Capture the cell that displays the provided text and extract its [X, Y] central coordinate. 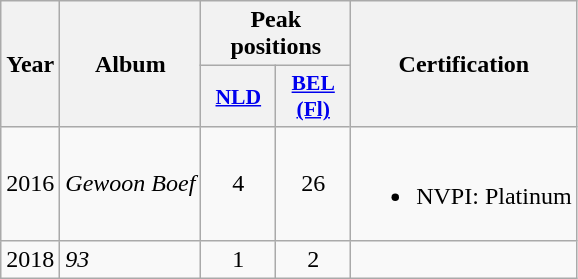
93 [130, 259]
Album [130, 64]
2018 [30, 259]
1 [238, 259]
2 [314, 259]
Certification [464, 64]
NVPI: Platinum [464, 184]
26 [314, 184]
Peak positions [276, 34]
Gewoon Boef [130, 184]
BEL(Fl) [314, 96]
Year [30, 64]
2016 [30, 184]
NLD [238, 96]
4 [238, 184]
